Locate the cell with the specified text and output its [x, y] center coordinate. 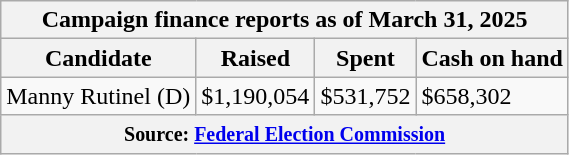
Candidate [98, 58]
Source: Federal Election Commission [285, 134]
$531,752 [366, 96]
Spent [366, 58]
Cash on hand [492, 58]
Campaign finance reports as of March 31, 2025 [285, 20]
Raised [256, 58]
$1,190,054 [256, 96]
Manny Rutinel (D) [98, 96]
$658,302 [492, 96]
